Capture the cell that displays the provided text and extract its [X, Y] central coordinate. 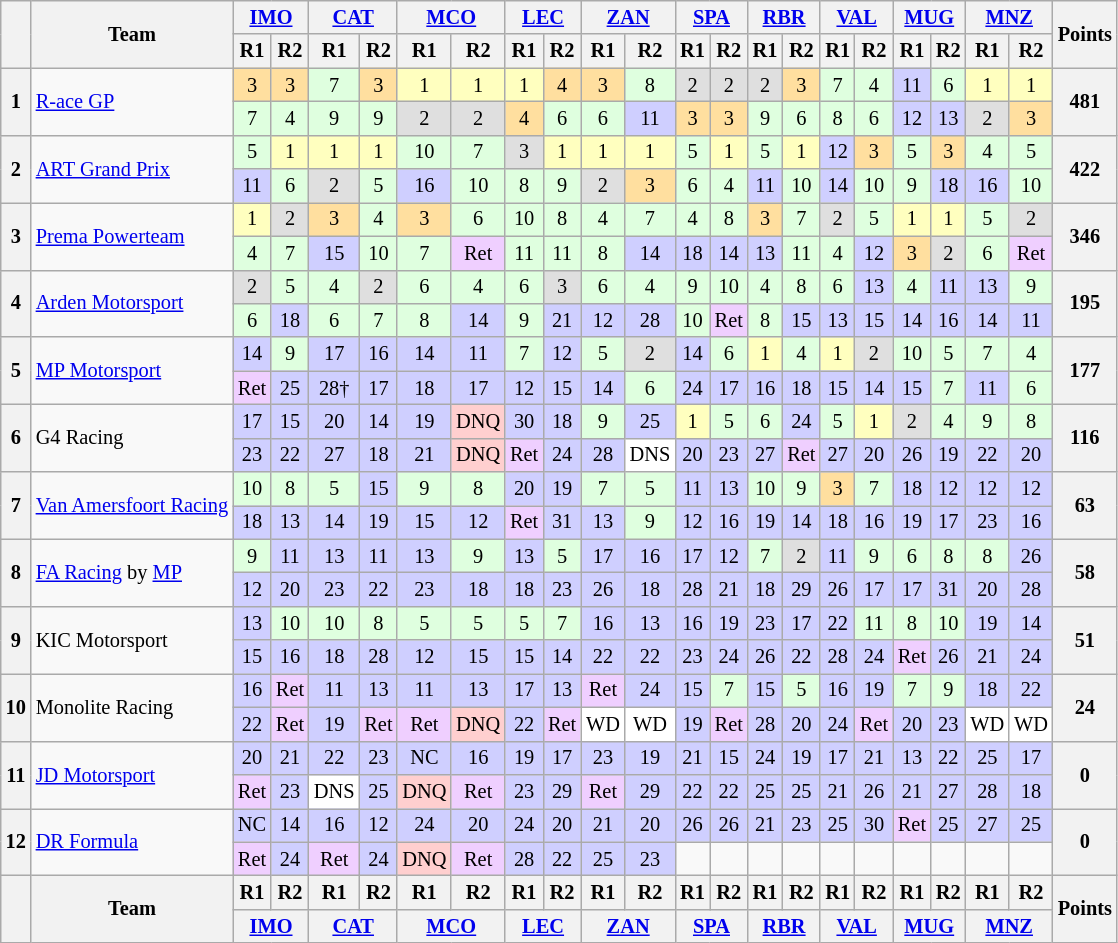
481 [1085, 102]
JD Motorsport [132, 774]
422 [1085, 168]
FA Racing by MP [132, 572]
Prema Powerteam [132, 236]
G4 Racing [132, 438]
R-ace GP [132, 102]
195 [1085, 304]
58 [1085, 572]
28† [334, 388]
177 [1085, 370]
Monolite Racing [132, 706]
Van Amersfoort Racing [132, 506]
346 [1085, 236]
116 [1085, 438]
MP Motorsport [132, 370]
ART Grand Prix [132, 168]
DR Formula [132, 842]
Arden Motorsport [132, 304]
KIC Motorsport [132, 640]
63 [1085, 506]
51 [1085, 640]
